Find where the given text appears and provide that cell's center as (X, Y) coordinate. 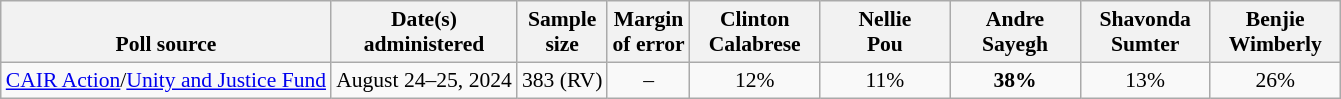
CAIR Action/Unity and Justice Fund (166, 80)
Samplesize (562, 32)
Marginof error (648, 32)
ClintonCalabrese (755, 32)
383 (RV) (562, 80)
Poll source (166, 32)
August 24–25, 2024 (424, 80)
– (648, 80)
12% (755, 80)
Date(s)administered (424, 32)
13% (1145, 80)
BenjieWimberly (1275, 32)
26% (1275, 80)
38% (1015, 80)
AndreSayegh (1015, 32)
NelliePou (885, 32)
ShavondaSumter (1145, 32)
11% (885, 80)
